Determine the (x, y) coordinate at the center of the cell enclosing the given text.  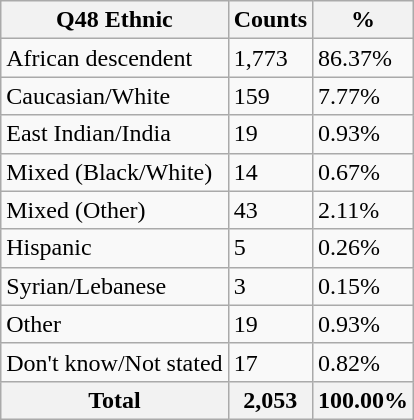
86.37% (364, 58)
1,773 (270, 58)
2,053 (270, 400)
0.15% (364, 286)
Hispanic (114, 248)
5 (270, 248)
% (364, 20)
43 (270, 210)
0.82% (364, 362)
100.00% (364, 400)
Mixed (Other) (114, 210)
East Indian/India (114, 134)
17 (270, 362)
14 (270, 172)
Syrian/Lebanese (114, 286)
3 (270, 286)
0.67% (364, 172)
Caucasian/White (114, 96)
Q48 Ethnic (114, 20)
159 (270, 96)
Counts (270, 20)
2.11% (364, 210)
Other (114, 324)
Don't know/Not stated (114, 362)
0.26% (364, 248)
Mixed (Black/White) (114, 172)
African descendent (114, 58)
7.77% (364, 96)
Total (114, 400)
